Return [X, Y] of the center of cell containing provided text 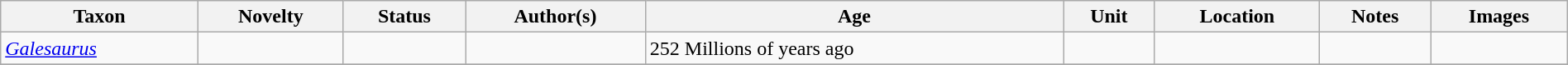
Location [1237, 17]
Author(s) [556, 17]
Unit [1110, 17]
Age [853, 17]
Status [404, 17]
252 Millions of years ago [853, 48]
Novelty [270, 17]
Taxon [99, 17]
Notes [1375, 17]
Images [1499, 17]
Galesaurus [99, 48]
